Output the (X, Y) coordinate of the center of the cell containing the given text.  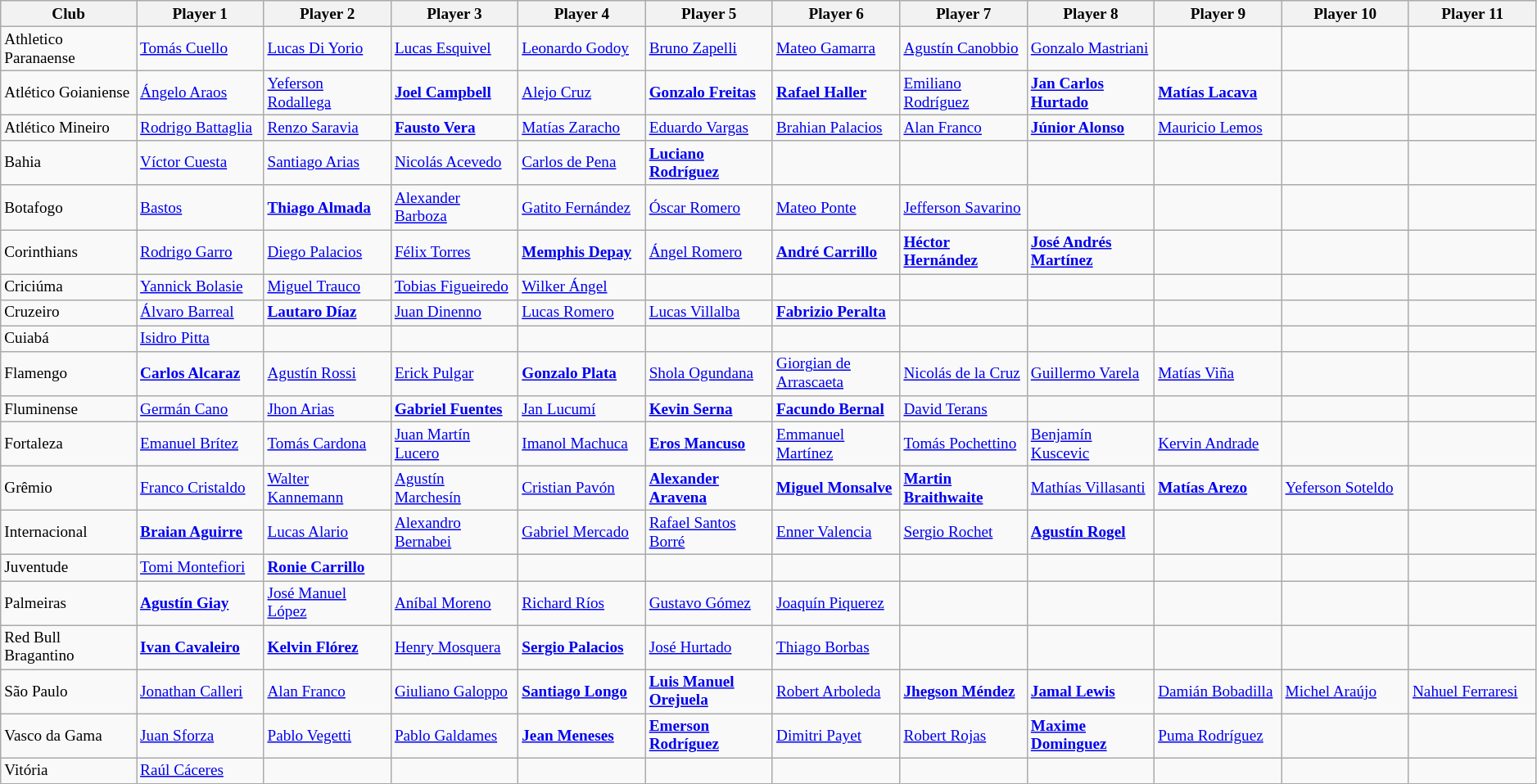
Cuiabá (69, 339)
Mauricio Lemos (1218, 128)
Emerson Rodríguez (709, 736)
Lucas Di Yorio (328, 48)
Luis Manuel Orejuela (709, 692)
Matías Arezo (1218, 488)
São Paulo (69, 692)
Emiliano Rodríguez (963, 92)
Isidro Pitta (200, 339)
Joaquín Piquerez (835, 602)
Tomás Cardona (328, 444)
Gonzalo Mastriani (1091, 48)
Alejo Cruz (581, 92)
Brahian Palacios (835, 128)
Juan Sforza (200, 736)
Alexandro Bernabei (454, 533)
Joel Campbell (454, 92)
Eros Mancuso (709, 444)
Braian Aguirre (200, 533)
Memphis Depay (581, 251)
Lucas Esquivel (454, 48)
Yannick Bolasie (200, 287)
Dimitri Payet (835, 736)
Thiago Borbas (835, 647)
Pablo Vegetti (328, 736)
Eduardo Vargas (709, 128)
Fluminense (69, 409)
Player 8 (1091, 14)
Gustavo Gómez (709, 602)
Jonathan Calleri (200, 692)
Kevin Serna (709, 409)
Guillermo Varela (1091, 373)
Agustín Canobbio (963, 48)
Matías Viña (1218, 373)
Aníbal Moreno (454, 602)
Júnior Alonso (1091, 128)
Thiago Almada (328, 207)
Flamengo (69, 373)
Puma Rodríguez (1218, 736)
Club (69, 14)
Player 9 (1218, 14)
Alexander Aravena (709, 488)
Tomás Pochettino (963, 444)
Athletico Paranaense (69, 48)
Luciano Rodríguez (709, 163)
Nicolás Acevedo (454, 163)
Óscar Romero (709, 207)
José Hurtado (709, 647)
Yeferson Rodallega (328, 92)
Sergio Palacios (581, 647)
Damián Bobadilla (1218, 692)
Mateo Ponte (835, 207)
Gabriel Fuentes (454, 409)
Corinthians (69, 251)
Palmeiras (69, 602)
Bruno Zapelli (709, 48)
Jean Meneses (581, 736)
Martin Braithwaite (963, 488)
Jan Carlos Hurtado (1091, 92)
Atlético Mineiro (69, 128)
Emmanuel Martínez (835, 444)
Víctor Cuesta (200, 163)
Agustín Marchesín (454, 488)
Juan Dinenno (454, 313)
Shola Ogundana (709, 373)
Félix Torres (454, 251)
Vasco da Gama (69, 736)
Santiago Longo (581, 692)
Renzo Saravia (328, 128)
Erick Pulgar (454, 373)
Jefferson Savarino (963, 207)
Pablo Galdames (454, 736)
Héctor Hernández (963, 251)
Lucas Romero (581, 313)
Nicolás de la Cruz (963, 373)
Robert Rojas (963, 736)
Tomi Montefiori (200, 568)
Enner Valencia (835, 533)
Diego Palacios (328, 251)
Fausto Vera (454, 128)
Franco Cristaldo (200, 488)
Grêmio (69, 488)
Cruzeiro (69, 313)
Yeferson Soteldo (1345, 488)
José Andrés Martínez (1091, 251)
Gonzalo Plata (581, 373)
Nahuel Ferraresi (1472, 692)
Michel Araújo (1345, 692)
Walter Kannemann (328, 488)
Wilker Ángel (581, 287)
Emanuel Brítez (200, 444)
Internacional (69, 533)
Matías Lacava (1218, 92)
Player 3 (454, 14)
Lucas Alario (328, 533)
Miguel Trauco (328, 287)
Sergio Rochet (963, 533)
Tomás Cuello (200, 48)
Facundo Bernal (835, 409)
Gabriel Mercado (581, 533)
Player 4 (581, 14)
Alexander Barboza (454, 207)
Player 1 (200, 14)
Criciúma (69, 287)
Lautaro Díaz (328, 313)
Álvaro Barreal (200, 313)
Imanol Machuca (581, 444)
Rafael Santos Borré (709, 533)
Kelvin Flórez (328, 647)
David Terans (963, 409)
Jhegson Méndez (963, 692)
José Manuel López (328, 602)
Red Bull Bragantino (69, 647)
Rafael Haller (835, 92)
Kervin Andrade (1218, 444)
Cristian Pavón (581, 488)
Juventude (69, 568)
Ronie Carrillo (328, 568)
Gatito Fernández (581, 207)
Fortaleza (69, 444)
Lucas Villalba (709, 313)
Agustín Giay (200, 602)
Leonardo Godoy (581, 48)
Jhon Arias (328, 409)
Mathías Villasanti (1091, 488)
Player 11 (1472, 14)
Jamal Lewis (1091, 692)
Raúl Cáceres (200, 771)
Player 2 (328, 14)
Atlético Goianiense (69, 92)
Mateo Gamarra (835, 48)
Ángel Romero (709, 251)
Agustín Rossi (328, 373)
Gonzalo Freitas (709, 92)
Matías Zaracho (581, 128)
Carlos Alcaraz (200, 373)
Rodrigo Garro (200, 251)
Robert Arboleda (835, 692)
Botafogo (69, 207)
Player 10 (1345, 14)
Juan Martín Lucero (454, 444)
Henry Mosquera (454, 647)
André Carrillo (835, 251)
Tobias Figueiredo (454, 287)
Jan Lucumí (581, 409)
Maxime Dominguez (1091, 736)
Fabrizio Peralta (835, 313)
Player 7 (963, 14)
Vitória (69, 771)
Santiago Arias (328, 163)
Ángelo Araos (200, 92)
Richard Ríos (581, 602)
Giuliano Galoppo (454, 692)
Rodrigo Battaglia (200, 128)
Benjamín Kuscevic (1091, 444)
Miguel Monsalve (835, 488)
Bahia (69, 163)
Agustín Rogel (1091, 533)
Player 6 (835, 14)
Ivan Cavaleiro (200, 647)
Giorgian de Arrascaeta (835, 373)
Carlos de Pena (581, 163)
Player 5 (709, 14)
Germán Cano (200, 409)
Bastos (200, 207)
